Find where the given text appears and provide that cell's center as [x, y] coordinate. 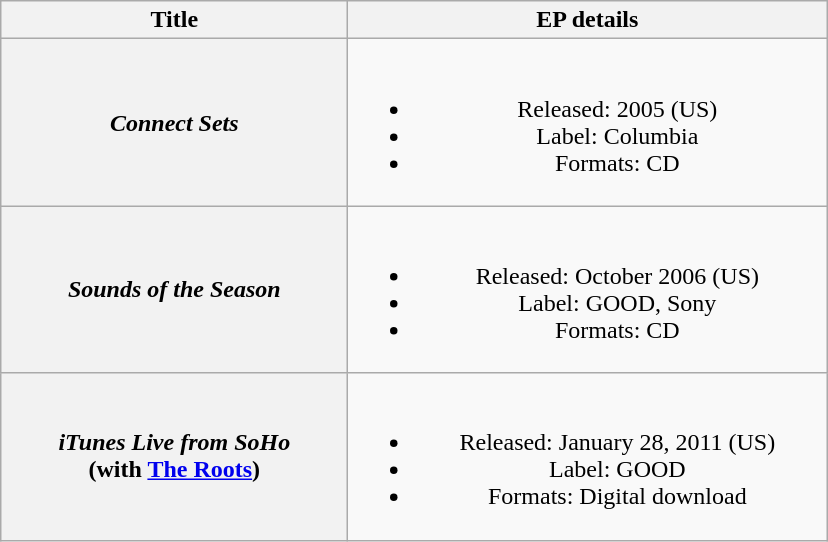
Title [174, 20]
Sounds of the Season [174, 290]
iTunes Live from SoHo(with The Roots) [174, 456]
Released: 2005 (US)Label: ColumbiaFormats: CD [588, 122]
EP details [588, 20]
Released: October 2006 (US)Label: GOOD, SonyFormats: CD [588, 290]
Released: January 28, 2011 (US)Label: GOODFormats: Digital download [588, 456]
Connect Sets [174, 122]
